Determine the [X, Y] coordinate at the center of the cell enclosing the given text.  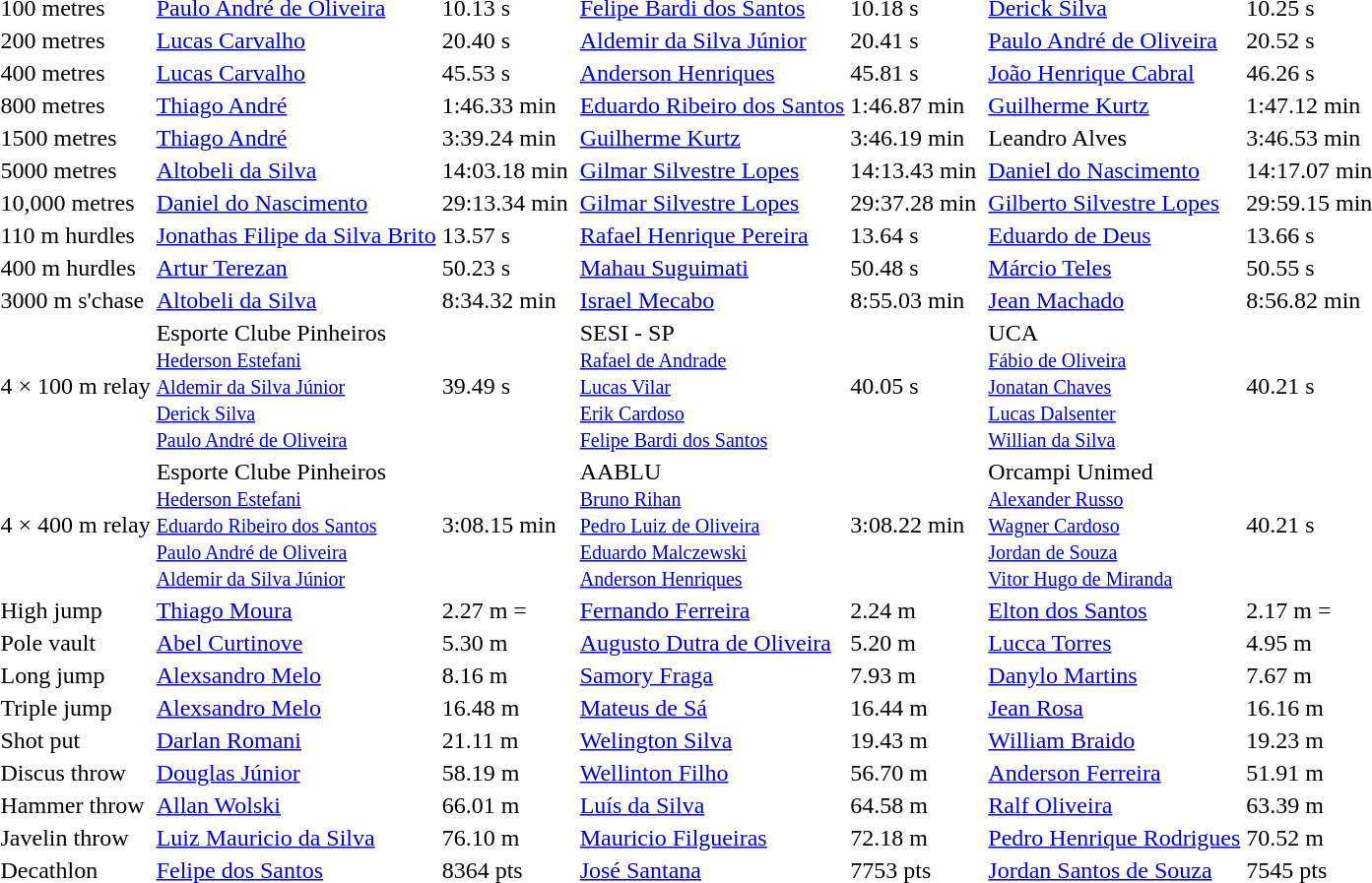
Esporte Clube PinheirosHederson EstefaniAldemir da Silva JúniorDerick SilvaPaulo André de Oliveira [295, 386]
56.70 m [916, 773]
Orcampi UnimedAlexander RussoWagner CardosoJordan de SouzaVitor Hugo de Miranda [1115, 525]
Fernando Ferreira [712, 610]
21.11 m [508, 740]
Mahau Suguimati [712, 268]
Darlan Romani [295, 740]
1:46.33 min [508, 105]
2.27 m = [508, 610]
Gilberto Silvestre Lopes [1115, 203]
2.24 m [916, 610]
14:03.18 min [508, 170]
Thiago Moura [295, 610]
8.16 m [508, 675]
29:37.28 min [916, 203]
Jean Machado [1115, 300]
58.19 m [508, 773]
Allan Wolski [295, 805]
16.44 m [916, 708]
Elton dos Santos [1115, 610]
Wellinton Filho [712, 773]
72.18 m [916, 838]
Mauricio Filgueiras [712, 838]
13.64 s [916, 235]
13.57 s [508, 235]
Paulo André de Oliveira [1115, 40]
3:08.15 min [508, 525]
Rafael Henrique Pereira [712, 235]
5.30 m [508, 643]
45.53 s [508, 73]
Welington Silva [712, 740]
Aldemir da Silva Júnior [712, 40]
Israel Mecabo [712, 300]
Mateus de Sá [712, 708]
8:34.32 min [508, 300]
Jean Rosa [1115, 708]
19.43 m [916, 740]
UCAFábio de OliveiraJonatan ChavesLucas DalsenterWillian da Silva [1115, 386]
29:13.34 min [508, 203]
3:46.19 min [916, 138]
20.40 s [508, 40]
20.41 s [916, 40]
Samory Fraga [712, 675]
Augusto Dutra de Oliveira [712, 643]
Eduardo de Deus [1115, 235]
1:46.87 min [916, 105]
50.48 s [916, 268]
16.48 m [508, 708]
8:55.03 min [916, 300]
Márcio Teles [1115, 268]
Abel Curtinove [295, 643]
William Braido [1115, 740]
Douglas Júnior [295, 773]
Anderson Henriques [712, 73]
76.10 m [508, 838]
Pedro Henrique Rodrigues [1115, 838]
14:13.43 min [916, 170]
Artur Terezan [295, 268]
50.23 s [508, 268]
3:39.24 min [508, 138]
66.01 m [508, 805]
64.58 m [916, 805]
Luís da Silva [712, 805]
Jonathas Filipe da Silva Brito [295, 235]
SESI - SPRafael de AndradeLucas VilarErik CardosoFelipe Bardi dos Santos [712, 386]
Leandro Alves [1115, 138]
Danylo Martins [1115, 675]
Ralf Oliveira [1115, 805]
Luiz Mauricio da Silva [295, 838]
39.49 s [508, 386]
Lucca Torres [1115, 643]
45.81 s [916, 73]
40.05 s [916, 386]
Anderson Ferreira [1115, 773]
João Henrique Cabral [1115, 73]
3:08.22 min [916, 525]
Esporte Clube PinheirosHederson EstefaniEduardo Ribeiro dos SantosPaulo André de OliveiraAldemir da Silva Júnior [295, 525]
Eduardo Ribeiro dos Santos [712, 105]
5.20 m [916, 643]
AABLUBruno RihanPedro Luiz de OliveiraEduardo MalczewskiAnderson Henriques [712, 525]
7.93 m [916, 675]
